Return [X, Y] of the center of cell containing provided text 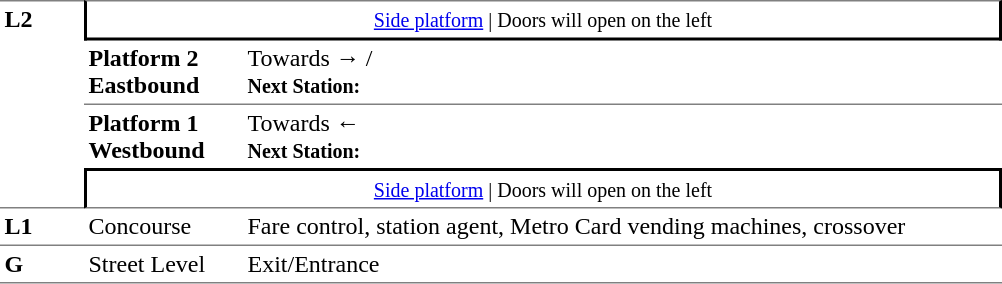
Towards → / Next Station: [622, 72]
Towards ← Next Station: [622, 136]
Platform 1Westbound [164, 136]
Platform 2Eastbound [164, 72]
Street Level [164, 264]
L1 [42, 226]
G [42, 264]
Exit/Entrance [622, 264]
Concourse [164, 226]
L2 [42, 104]
Fare control, station agent, Metro Card vending machines, crossover [622, 226]
